Output the [x, y] coordinate of the center of the cell containing the given text.  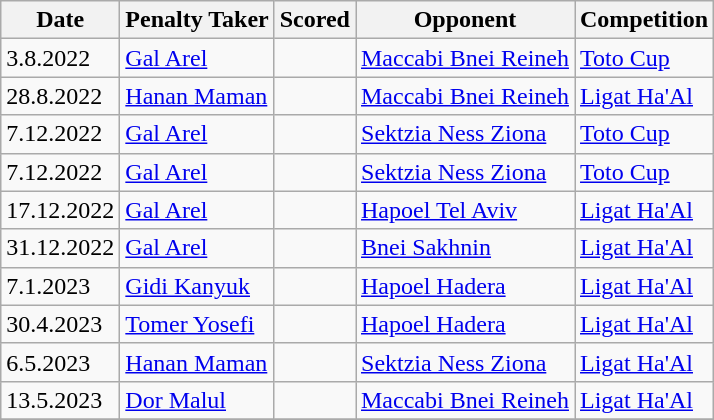
17.12.2022 [60, 210]
Bnei Sakhnin [466, 248]
28.8.2022 [60, 96]
Gidi Kanyuk [197, 286]
Opponent [466, 20]
7.1.2023 [60, 286]
Hapoel Tel Aviv [466, 210]
Scored [314, 20]
3.8.2022 [60, 58]
6.5.2023 [60, 362]
Date [60, 20]
13.5.2023 [60, 400]
Tomer Yosefi [197, 324]
Dor Malul [197, 400]
31.12.2022 [60, 248]
30.4.2023 [60, 324]
Competition [644, 20]
Penalty Taker [197, 20]
